Identify which cell holds the provided text, then report its (X, Y) central coordinate. 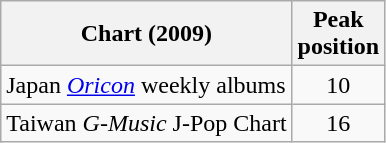
Peakposition (338, 34)
Japan Oricon weekly albums (146, 85)
Taiwan G-Music J-Pop Chart (146, 123)
Chart (2009) (146, 34)
10 (338, 85)
16 (338, 123)
